Find where the given text appears and provide that cell's center as (X, Y) coordinate. 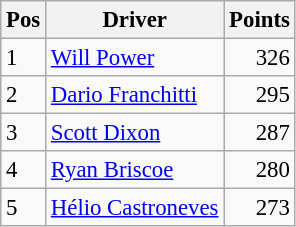
Pos (24, 20)
Will Power (135, 58)
Scott Dixon (135, 133)
Points (260, 20)
295 (260, 95)
3 (24, 133)
326 (260, 58)
Driver (135, 20)
2 (24, 95)
280 (260, 170)
1 (24, 58)
4 (24, 170)
5 (24, 208)
Hélio Castroneves (135, 208)
Dario Franchitti (135, 95)
273 (260, 208)
287 (260, 133)
Ryan Briscoe (135, 170)
